Extract the (x, y) coordinate from the center of the cell holding the provided text.  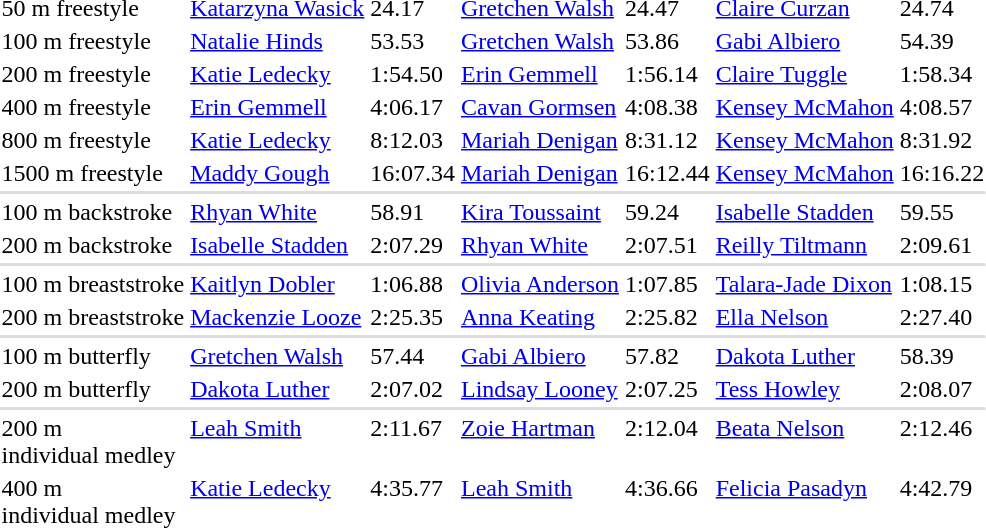
8:12.03 (413, 140)
Talara-Jade Dixon (804, 284)
1:54.50 (413, 74)
800 m freestyle (93, 140)
Claire Tuggle (804, 74)
8:31.12 (668, 140)
Kaitlyn Dobler (278, 284)
54.39 (942, 41)
4:06.17 (413, 107)
2:07.25 (668, 389)
100 m backstroke (93, 212)
2:07.51 (668, 245)
57.82 (668, 356)
8:31.92 (942, 140)
Lindsay Looney (540, 389)
2:25.82 (668, 317)
Mackenzie Looze (278, 317)
200 m backstroke (93, 245)
400 m freestyle (93, 107)
200 mindividual medley (93, 442)
2:11.67 (413, 442)
57.44 (413, 356)
2:08.07 (942, 389)
1:58.34 (942, 74)
2:12.04 (668, 442)
16:12.44 (668, 173)
1:06.88 (413, 284)
2:27.40 (942, 317)
Reilly Tiltmann (804, 245)
200 m butterfly (93, 389)
200 m freestyle (93, 74)
53.86 (668, 41)
2:07.29 (413, 245)
Anna Keating (540, 317)
100 m butterfly (93, 356)
4:08.57 (942, 107)
Natalie Hinds (278, 41)
59.55 (942, 212)
1:08.15 (942, 284)
Tess Howley (804, 389)
58.39 (942, 356)
1:56.14 (668, 74)
2:07.02 (413, 389)
16:16.22 (942, 173)
16:07.34 (413, 173)
1:07.85 (668, 284)
Beata Nelson (804, 442)
58.91 (413, 212)
100 m breaststroke (93, 284)
2:12.46 (942, 442)
4:08.38 (668, 107)
2:09.61 (942, 245)
1500 m freestyle (93, 173)
Ella Nelson (804, 317)
Olivia Anderson (540, 284)
53.53 (413, 41)
Cavan Gormsen (540, 107)
Kira Toussaint (540, 212)
100 m freestyle (93, 41)
Zoie Hartman (540, 442)
2:25.35 (413, 317)
Maddy Gough (278, 173)
200 m breaststroke (93, 317)
59.24 (668, 212)
Leah Smith (278, 442)
